Capture the cell that displays the provided text and extract its [X, Y] central coordinate. 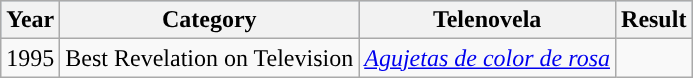
Agujetas de color de rosa [488, 58]
Best Revelation on Television [210, 58]
Result [654, 20]
Telenovela [488, 20]
Category [210, 20]
Year [30, 20]
1995 [30, 58]
